Capture the cell that displays the provided text and extract its [X, Y] central coordinate. 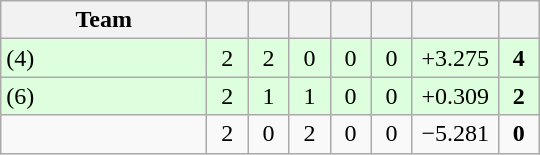
4 [518, 58]
−5.281 [455, 134]
+0.309 [455, 96]
(6) [104, 96]
+3.275 [455, 58]
(4) [104, 58]
Team [104, 20]
